Return the [X, Y] coordinate for the center point of the cell that contains the specified text.  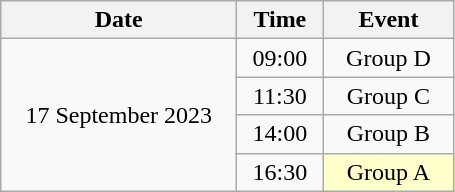
Group D [388, 58]
Event [388, 20]
09:00 [280, 58]
11:30 [280, 96]
Group C [388, 96]
16:30 [280, 172]
Date [119, 20]
14:00 [280, 134]
Group B [388, 134]
Time [280, 20]
17 September 2023 [119, 115]
Group A [388, 172]
